Return the (x, y) coordinate for the center point of the cell that contains the specified text.  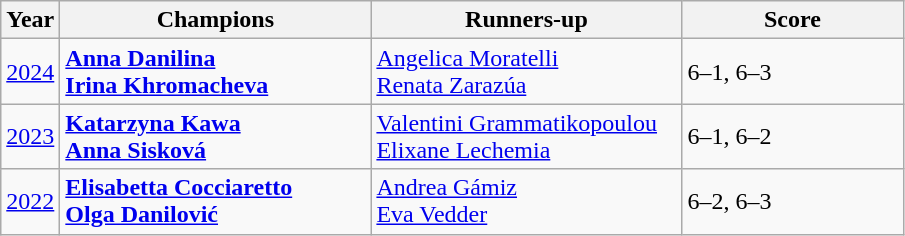
6–2, 6–3 (792, 202)
Runners-up (526, 20)
6–1, 6–2 (792, 136)
Champions (216, 20)
Score (792, 20)
2024 (30, 72)
Angelica Moratelli Renata Zarazúa (526, 72)
Andrea Gámiz Eva Vedder (526, 202)
Katarzyna Kawa Anna Sisková (216, 136)
Valentini Grammatikopoulou Elixane Lechemia (526, 136)
6–1, 6–3 (792, 72)
2023 (30, 136)
2022 (30, 202)
Elisabetta Cocciaretto Olga Danilović (216, 202)
Anna Danilina Irina Khromacheva (216, 72)
Year (30, 20)
